Scan for the cell matching the given text and deliver its [x, y] coordinate at center. 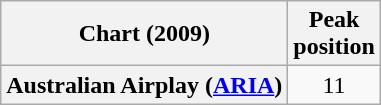
Peakposition [334, 34]
Australian Airplay (ARIA) [144, 85]
11 [334, 85]
Chart (2009) [144, 34]
